Determine the (x, y) coordinate at the center of the cell enclosing the given text.  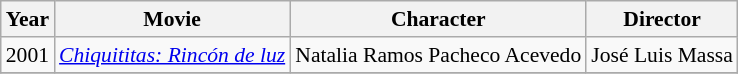
Chiquititas: Rincón de luz (172, 55)
Year (28, 19)
Director (662, 19)
Movie (172, 19)
2001 (28, 55)
Natalia Ramos Pacheco Acevedo (438, 55)
José Luis Massa (662, 55)
Character (438, 19)
